Find where the given text appears and provide that cell's center as [x, y] coordinate. 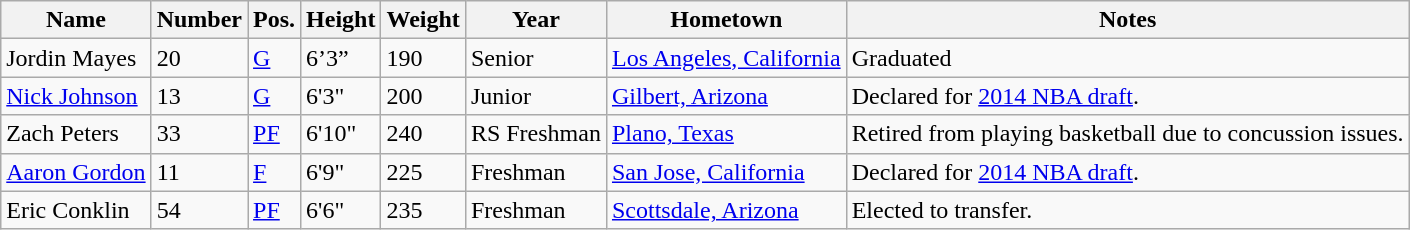
Eric Conklin [76, 210]
200 [423, 96]
Senior [536, 58]
Height [341, 20]
Nick Johnson [76, 96]
Scottsdale, Arizona [726, 210]
San Jose, California [726, 172]
Zach Peters [76, 134]
20 [199, 58]
Plano, Texas [726, 134]
Gilbert, Arizona [726, 96]
Jordin Mayes [76, 58]
6'3" [341, 96]
Pos. [274, 20]
Name [76, 20]
Number [199, 20]
Los Angeles, California [726, 58]
Aaron Gordon [76, 172]
54 [199, 210]
6'6" [341, 210]
6’3” [341, 58]
Junior [536, 96]
240 [423, 134]
6'10" [341, 134]
Year [536, 20]
6'9" [341, 172]
190 [423, 58]
Retired from playing basketball due to concussion issues. [1128, 134]
33 [199, 134]
225 [423, 172]
Elected to transfer. [1128, 210]
Weight [423, 20]
Graduated [1128, 58]
Hometown [726, 20]
11 [199, 172]
F [274, 172]
Notes [1128, 20]
RS Freshman [536, 134]
235 [423, 210]
13 [199, 96]
